Extract the (x, y) coordinate from the center of the cell holding the provided text.  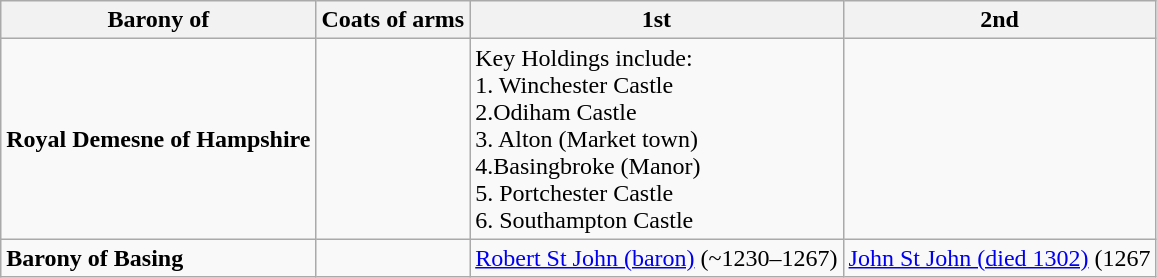
1st (656, 20)
Key Holdings include:1. Winchester Castle2.Odiham Castle3. Alton (Market town)4.Basingbroke (Manor)5. Portchester Castle6. Southampton Castle (656, 139)
2nd (1000, 20)
Coats of arms (393, 20)
Robert St John (baron) (~1230–1267) (656, 258)
John St John (died 1302) (1267 (1000, 258)
Barony of (158, 20)
Royal Demesne of Hampshire (158, 139)
Barony of Basing (158, 258)
